Determine the (X, Y) coordinate at the center of the cell enclosing the given text.  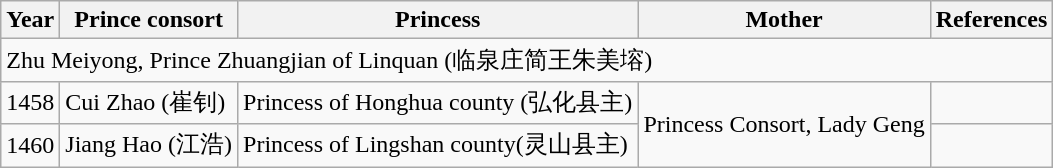
Princess of Lingshan county(灵山县主) (438, 146)
Cui Zhao (崔钊) (149, 102)
1458 (30, 102)
Princess Consort, Lady Geng (784, 124)
Zhu Meiyong, Prince Zhuangjian of Linquan (临泉庄简王朱美塎) (527, 60)
1460 (30, 146)
Princess (438, 20)
Year (30, 20)
Mother (784, 20)
Prince consort (149, 20)
Princess of Honghua county (弘化县主) (438, 102)
Jiang Hao (江浩) (149, 146)
References (992, 20)
